Locate the cell with the specified text and output its [x, y] center coordinate. 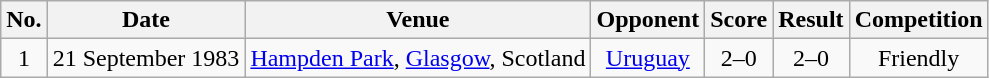
Date [146, 20]
Score [739, 20]
Opponent [648, 20]
Result [811, 20]
No. [24, 20]
1 [24, 58]
Competition [918, 20]
Venue [418, 20]
Uruguay [648, 58]
Hampden Park, Glasgow, Scotland [418, 58]
21 September 1983 [146, 58]
Friendly [918, 58]
